Capture the cell that displays the provided text and extract its (x, y) central coordinate. 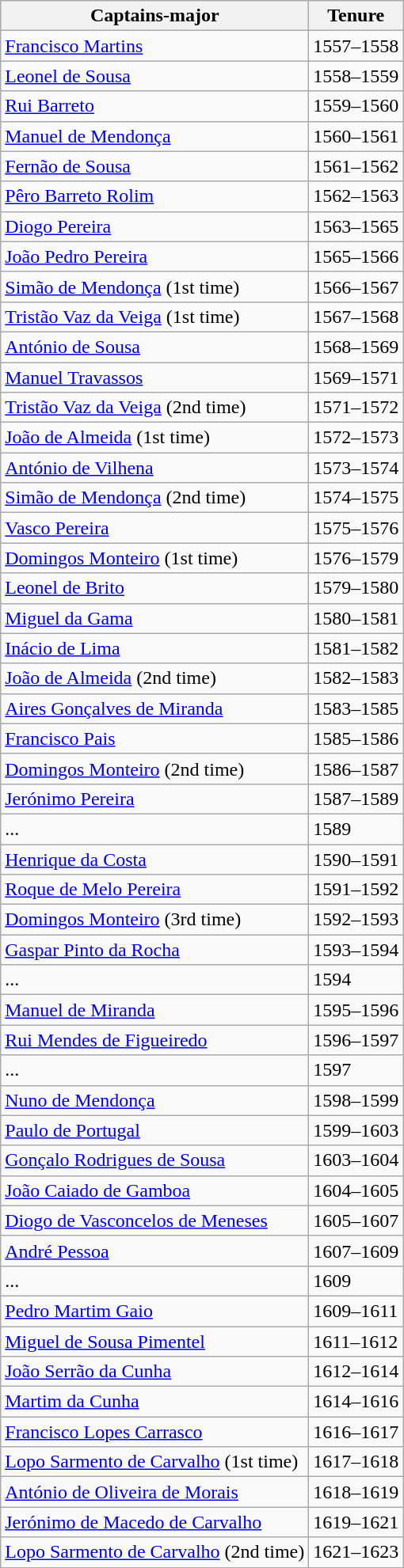
1599–1603 (356, 1130)
Jerónimo de Macedo de Carvalho (155, 1522)
1567–1568 (356, 317)
1562–1563 (356, 196)
João de Almeida (1st time) (155, 438)
1604–1605 (356, 1190)
1607–1609 (356, 1251)
João Caiado de Gamboa (155, 1190)
Tristão Vaz da Veiga (1st time) (155, 317)
Gonçalo Rodrigues de Sousa (155, 1160)
1587–1589 (356, 799)
Gaspar Pinto da Rocha (155, 950)
Martim da Cunha (155, 1402)
1563–1565 (356, 226)
1574–1575 (356, 498)
André Pessoa (155, 1251)
1568–1569 (356, 347)
Pedro Martim Gaio (155, 1311)
1580–1581 (356, 618)
Lopo Sarmento de Carvalho (1st time) (155, 1462)
Leonel de Brito (155, 588)
Pêro Barreto Rolim (155, 196)
Rui Mendes de Figueiredo (155, 1040)
1611–1612 (356, 1342)
Domingos Monteiro (1st time) (155, 558)
Domingos Monteiro (3rd time) (155, 920)
1573–1574 (356, 468)
António de Oliveira de Morais (155, 1492)
Roque de Melo Pereira (155, 890)
1589 (356, 829)
1572–1573 (356, 438)
Miguel da Gama (155, 618)
1565–1566 (356, 256)
1561–1562 (356, 166)
1560–1561 (356, 136)
Captains-major (155, 16)
1579–1580 (356, 588)
1616–1617 (356, 1432)
Domingos Monteiro (2nd time) (155, 769)
1571–1572 (356, 408)
Manuel de Miranda (155, 1010)
1590–1591 (356, 859)
1594 (356, 980)
Jerónimo Pereira (155, 799)
Inácio de Lima (155, 648)
1605–1607 (356, 1221)
Tristão Vaz da Veiga (2nd time) (155, 408)
Aires Gonçalves de Miranda (155, 708)
Diogo Pereira (155, 226)
Diogo de Vasconcelos de Meneses (155, 1221)
Vasco Pereira (155, 528)
Manuel de Mendonça (155, 136)
1603–1604 (356, 1160)
Rui Barreto (155, 106)
Nuno de Mendonça (155, 1100)
Miguel de Sousa Pimentel (155, 1342)
1576–1579 (356, 558)
1618–1619 (356, 1492)
Paulo de Portugal (155, 1130)
1598–1599 (356, 1100)
1617–1618 (356, 1462)
1557–1558 (356, 46)
1559–1560 (356, 106)
1585–1586 (356, 738)
João Serrão da Cunha (155, 1372)
1614–1616 (356, 1402)
1558–1559 (356, 76)
Henrique da Costa (155, 859)
1593–1594 (356, 950)
1569–1571 (356, 378)
1566–1567 (356, 287)
Tenure (356, 16)
1586–1587 (356, 769)
Fernão de Sousa (155, 166)
António de Vilhena (155, 468)
João Pedro Pereira (155, 256)
Simão de Mendonça (1st time) (155, 287)
João de Almeida (2nd time) (155, 678)
1592–1593 (356, 920)
Lopo Sarmento de Carvalho (2nd time) (155, 1552)
1612–1614 (356, 1372)
Simão de Mendonça (2nd time) (155, 498)
1621–1623 (356, 1552)
1597 (356, 1070)
Francisco Martins (155, 46)
Francisco Pais (155, 738)
1583–1585 (356, 708)
1609 (356, 1281)
1591–1592 (356, 890)
1619–1621 (356, 1522)
António de Sousa (155, 347)
1582–1583 (356, 678)
1595–1596 (356, 1010)
1596–1597 (356, 1040)
Francisco Lopes Carrasco (155, 1432)
Leonel de Sousa (155, 76)
1609–1611 (356, 1311)
1575–1576 (356, 528)
Manuel Travassos (155, 378)
1581–1582 (356, 648)
